Capture the cell that displays the provided text and extract its [x, y] central coordinate. 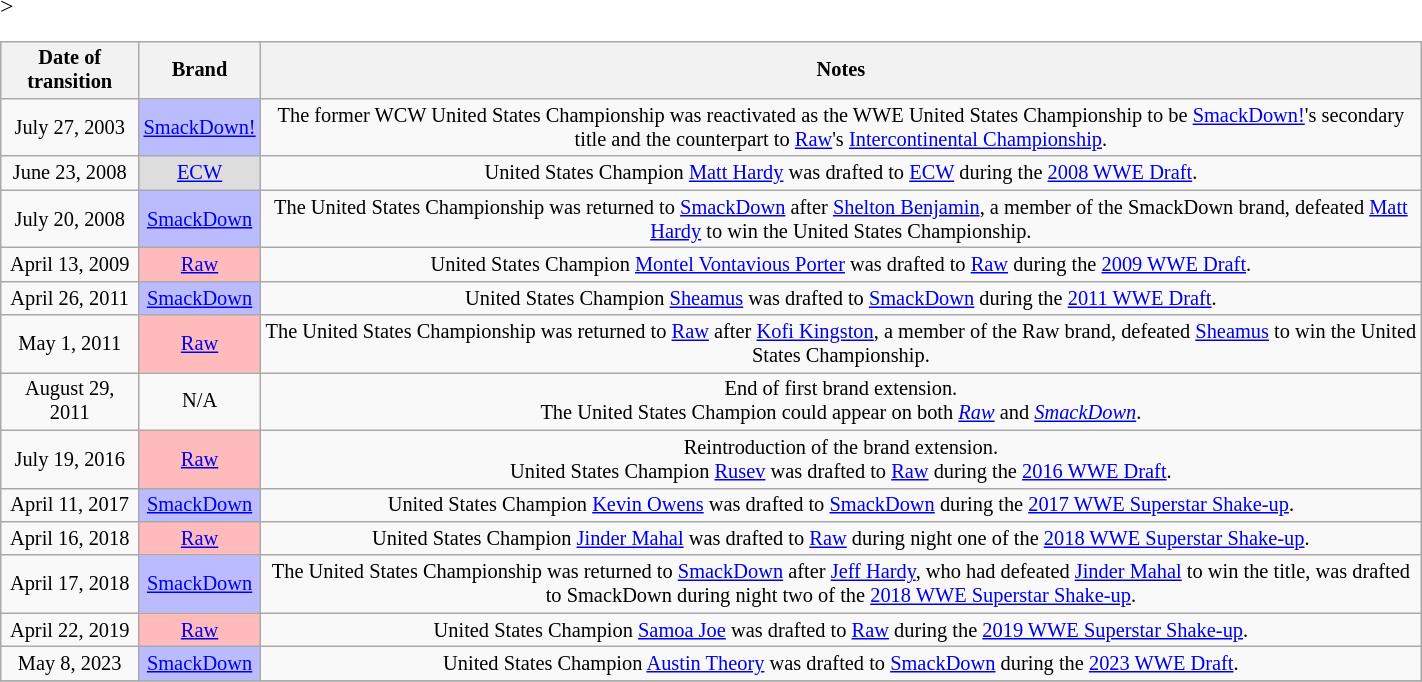
Date of transition [70, 70]
United States Champion Jinder Mahal was drafted to Raw during night one of the 2018 WWE Superstar Shake-up. [840, 539]
April 22, 2019 [70, 630]
July 20, 2008 [70, 219]
United States Champion Sheamus was drafted to SmackDown during the 2011 WWE Draft. [840, 298]
May 8, 2023 [70, 664]
United States Champion Kevin Owens was drafted to SmackDown during the 2017 WWE Superstar Shake-up. [840, 505]
Notes [840, 70]
May 1, 2011 [70, 344]
End of first brand extension.The United States Champion could appear on both Raw and SmackDown. [840, 402]
April 16, 2018 [70, 539]
Brand [200, 70]
July 27, 2003 [70, 128]
SmackDown! [200, 128]
July 19, 2016 [70, 459]
United States Champion Austin Theory was drafted to SmackDown during the 2023 WWE Draft. [840, 664]
United States Champion Matt Hardy was drafted to ECW during the 2008 WWE Draft. [840, 173]
United States Champion Montel Vontavious Porter was drafted to Raw during the 2009 WWE Draft. [840, 265]
April 13, 2009 [70, 265]
June 23, 2008 [70, 173]
August 29, 2011 [70, 402]
April 17, 2018 [70, 584]
ECW [200, 173]
Reintroduction of the brand extension.United States Champion Rusev was drafted to Raw during the 2016 WWE Draft. [840, 459]
April 26, 2011 [70, 298]
April 11, 2017 [70, 505]
United States Champion Samoa Joe was drafted to Raw during the 2019 WWE Superstar Shake-up. [840, 630]
N/A [200, 402]
